Locate the cell with the specified text and output its [X, Y] center coordinate. 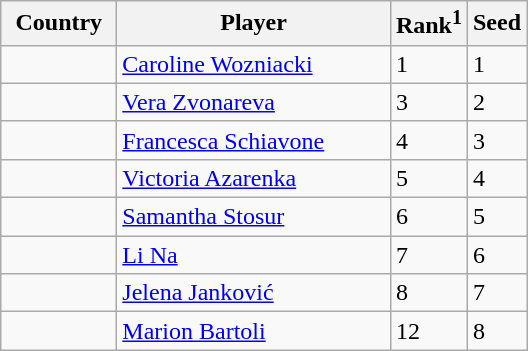
Marion Bartoli [254, 331]
Country [59, 24]
Victoria Azarenka [254, 178]
Samantha Stosur [254, 217]
Li Na [254, 255]
Francesca Schiavone [254, 140]
12 [428, 331]
2 [496, 102]
Vera Zvonareva [254, 102]
Player [254, 24]
Jelena Janković [254, 293]
Caroline Wozniacki [254, 64]
Seed [496, 24]
Rank1 [428, 24]
